For the text-containing cell, return its midpoint in [x, y] coordinate format. 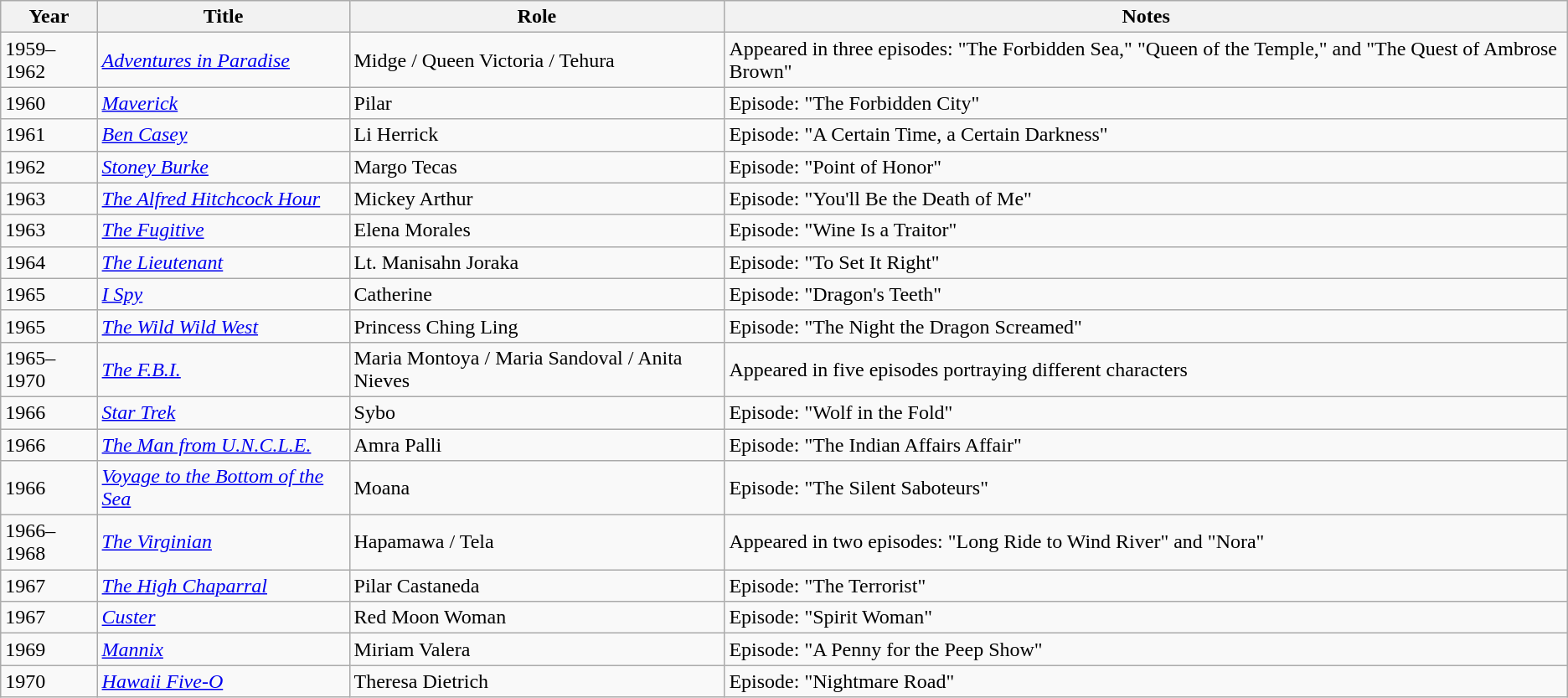
Episode: "Wine Is a Traitor" [1146, 230]
Pilar [537, 103]
Catherine [537, 294]
I Spy [223, 294]
Appeared in two episodes: "Long Ride to Wind River" and "Nora" [1146, 543]
Adventures in Paradise [223, 60]
Mannix [223, 649]
Maria Montoya / Maria Sandoval / Anita Nieves [537, 369]
Episode: "Wolf in the Fold" [1146, 412]
Stoney Burke [223, 167]
Moana [537, 488]
Title [223, 17]
The Alfred Hitchcock Hour [223, 199]
1966–1968 [49, 543]
Episode: "A Penny for the Peep Show" [1146, 649]
1960 [49, 103]
Elena Morales [537, 230]
1961 [49, 135]
Lt. Manisahn Joraka [537, 262]
Episode: "A Certain Time, a Certain Darkness" [1146, 135]
Episode: "You'll Be the Death of Me" [1146, 199]
Role [537, 17]
Theresa Dietrich [537, 681]
The Wild Wild West [223, 326]
1970 [49, 681]
Li Herrick [537, 135]
Year [49, 17]
Red Moon Woman [537, 618]
Voyage to the Bottom of the Sea [223, 488]
Hapamawa / Tela [537, 543]
Episode: "The Indian Affairs Affair" [1146, 445]
Midge / Queen Victoria / Tehura [537, 60]
Appeared in three episodes: "The Forbidden Sea," "Queen of the Temple," and "The Quest of Ambrose Brown" [1146, 60]
Ben Casey [223, 135]
Episode: "The Terrorist" [1146, 586]
Notes [1146, 17]
Episode: "The Silent Saboteurs" [1146, 488]
Episode: "Nightmare Road" [1146, 681]
1962 [49, 167]
Mickey Arthur [537, 199]
Sybo [537, 412]
Pilar Castaneda [537, 586]
Episode: "Point of Honor" [1146, 167]
1964 [49, 262]
1969 [49, 649]
1965–1970 [49, 369]
Episode: "The Forbidden City" [1146, 103]
The High Chaparral [223, 586]
Star Trek [223, 412]
Hawaii Five-O [223, 681]
Custer [223, 618]
The F.B.I. [223, 369]
Miriam Valera [537, 649]
Episode: "Spirit Woman" [1146, 618]
Margo Tecas [537, 167]
The Man from U.N.C.L.E. [223, 445]
Appeared in five episodes portraying different characters [1146, 369]
Princess Ching Ling [537, 326]
The Virginian [223, 543]
Amra Palli [537, 445]
Episode: "The Night the Dragon Screamed" [1146, 326]
The Fugitive [223, 230]
1959–1962 [49, 60]
The Lieutenant [223, 262]
Episode: "Dragon's Teeth" [1146, 294]
Maverick [223, 103]
Episode: "To Set It Right" [1146, 262]
